Capture the cell that displays the provided text and extract its [x, y] central coordinate. 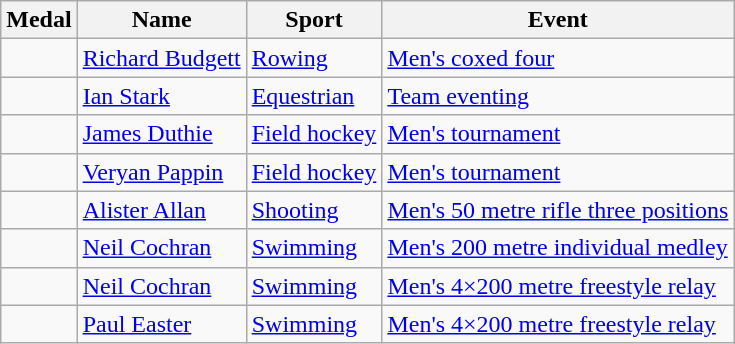
Veryan Pappin [162, 172]
Team eventing [558, 96]
Name [162, 20]
Men's 200 metre individual medley [558, 248]
Rowing [314, 58]
Paul Easter [162, 324]
Men's coxed four [558, 58]
Alister Allan [162, 210]
Ian Stark [162, 96]
Men's 50 metre rifle three positions [558, 210]
Event [558, 20]
James Duthie [162, 134]
Richard Budgett [162, 58]
Sport [314, 20]
Medal [39, 20]
Equestrian [314, 96]
Shooting [314, 210]
